Provide the (X, Y) coordinate of the cell's center where the given text is located.  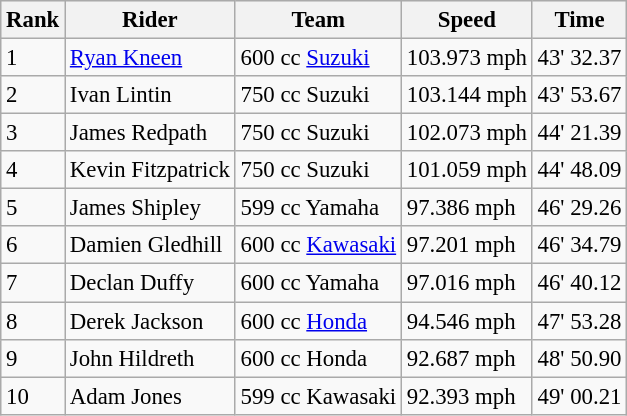
600 cc Kawasaki (318, 245)
Damien Gledhill (150, 245)
Derek Jackson (150, 321)
43' 53.67 (579, 95)
Team (318, 20)
46' 34.79 (579, 245)
8 (33, 321)
Time (579, 20)
46' 40.12 (579, 283)
3 (33, 133)
103.973 mph (466, 58)
599 cc Yamaha (318, 208)
2 (33, 95)
Rider (150, 20)
97.016 mph (466, 283)
Adam Jones (150, 396)
600 cc Suzuki (318, 58)
103.144 mph (466, 95)
James Shipley (150, 208)
5 (33, 208)
92.393 mph (466, 396)
9 (33, 358)
101.059 mph (466, 170)
97.386 mph (466, 208)
James Redpath (150, 133)
44' 48.09 (579, 170)
44' 21.39 (579, 133)
94.546 mph (466, 321)
102.073 mph (466, 133)
John Hildreth (150, 358)
Ryan Kneen (150, 58)
48' 50.90 (579, 358)
4 (33, 170)
600 cc Yamaha (318, 283)
47' 53.28 (579, 321)
10 (33, 396)
46' 29.26 (579, 208)
599 cc Kawasaki (318, 396)
1 (33, 58)
Rank (33, 20)
97.201 mph (466, 245)
7 (33, 283)
43' 32.37 (579, 58)
Speed (466, 20)
Ivan Lintin (150, 95)
Kevin Fitzpatrick (150, 170)
92.687 mph (466, 358)
Declan Duffy (150, 283)
49' 00.21 (579, 396)
6 (33, 245)
